Pinpoint the cell where the given text exists, returning its (X, Y) midpoint coordinate. 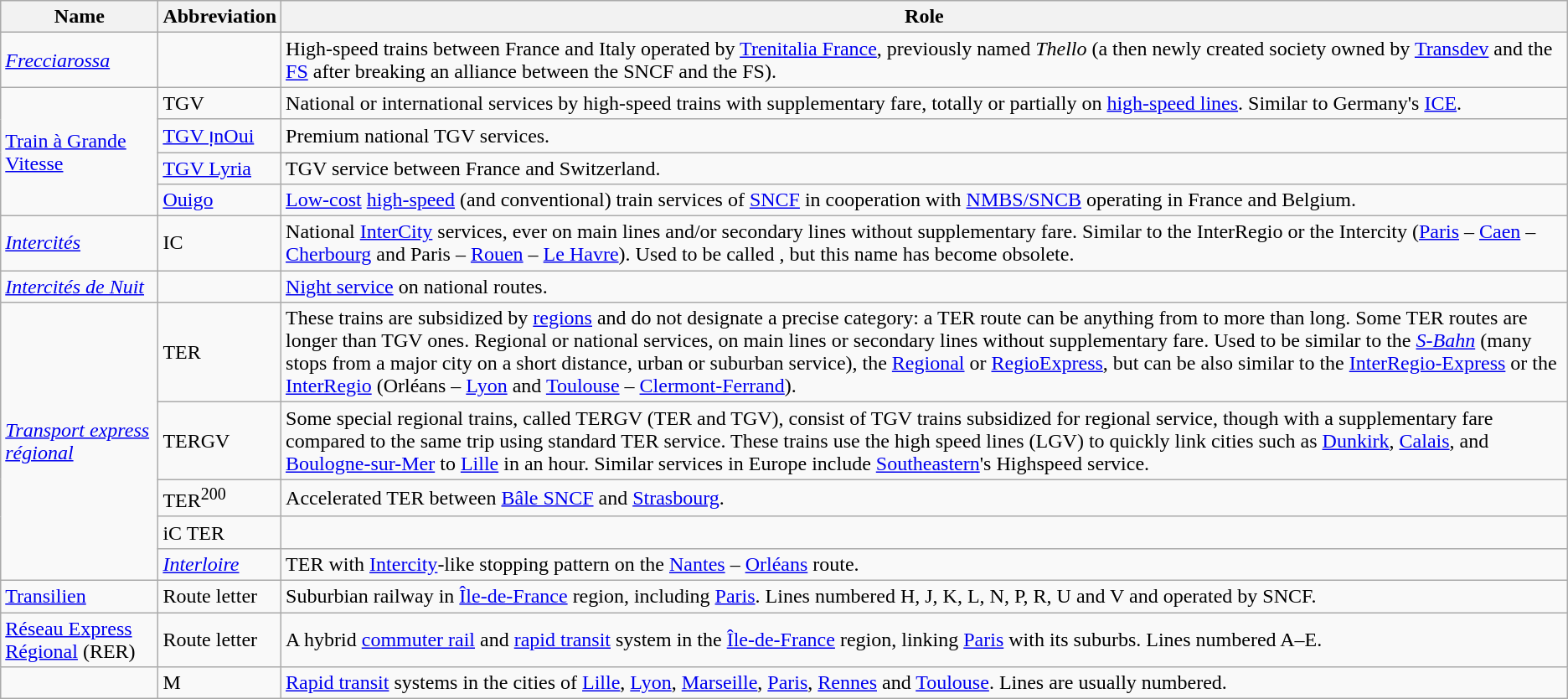
Interloire (219, 564)
TGV Lyria (219, 168)
TER (219, 352)
Rapid transit systems in the cities of Lille, Lyon, Marseille, Paris, Rennes and Toulouse. Lines are usually numbered. (925, 683)
Transilien (80, 597)
Night service on national routes. (925, 287)
Ouigo (219, 200)
Premium national TGV services. (925, 136)
Suburbian railway in Île-de-France region, including Paris. Lines numbered H, J, K, L, N, P, R, U and V and operated by SNCF. (925, 597)
Role (925, 17)
TGV ı̣nOui (219, 136)
IC (219, 243)
Abbreviation (219, 17)
TER with Intercity-like stopping pattern on the Nantes – Orléans route. (925, 564)
Intercités (80, 243)
Frecciarossa (80, 60)
Accelerated TER between Bâle SNCF and Strasbourg. (925, 498)
Train à Grande Vitesse (80, 152)
A hybrid commuter rail and rapid transit system in the Île-de-France region, linking Paris with its suburbs. Lines numbered A–E. (925, 640)
Transport express régional (80, 442)
National or international services by high-speed trains with supplementary fare, totally or partially on high-speed lines. Similar to Germany's ICE. (925, 103)
Réseau Express Régional (RER) (80, 640)
TER200 (219, 498)
TGV (219, 103)
M (219, 683)
Name (80, 17)
TGV service between France and Switzerland. (925, 168)
Low-cost high-speed (and conventional) train services of SNCF in cooperation with NMBS/SNCB operating in France and Belgium. (925, 200)
iC TER (219, 532)
TERGV (219, 441)
Intercités de Nuit (80, 287)
